For the text-containing cell, return its midpoint in (X, Y) coordinate format. 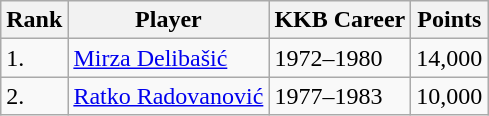
1. (34, 58)
14,000 (450, 58)
KKB Career (340, 20)
1977–1983 (340, 96)
Mirza Delibašić (168, 58)
1972–1980 (340, 58)
Player (168, 20)
10,000 (450, 96)
Points (450, 20)
Ratko Radovanović (168, 96)
Rank (34, 20)
2. (34, 96)
